Output the (x, y) coordinate of the center of the cell containing the given text.  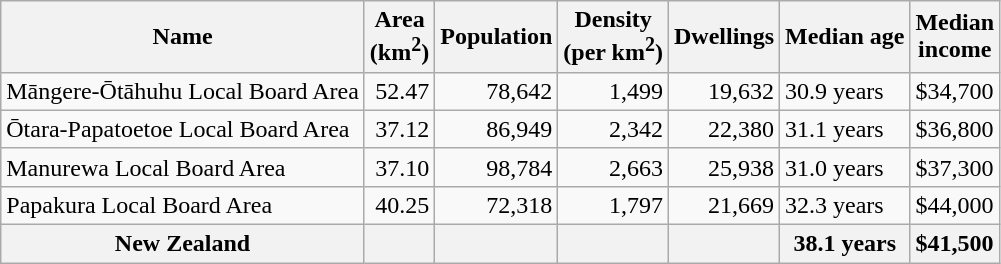
Manurewa Local Board Area (183, 167)
31.0 years (845, 167)
Median age (845, 37)
Papakura Local Board Area (183, 205)
Māngere-Ōtāhuhu Local Board Area (183, 91)
Ōtara-Papatoetoe Local Board Area (183, 129)
Medianincome (955, 37)
25,938 (724, 167)
$36,800 (955, 129)
22,380 (724, 129)
30.9 years (845, 91)
1,499 (614, 91)
37.10 (399, 167)
86,949 (496, 129)
32.3 years (845, 205)
2,663 (614, 167)
Name (183, 37)
52.47 (399, 91)
2,342 (614, 129)
$44,000 (955, 205)
21,669 (724, 205)
19,632 (724, 91)
Population (496, 37)
Density(per km2) (614, 37)
98,784 (496, 167)
72,318 (496, 205)
78,642 (496, 91)
38.1 years (845, 244)
31.1 years (845, 129)
40.25 (399, 205)
Area(km2) (399, 37)
1,797 (614, 205)
New Zealand (183, 244)
$34,700 (955, 91)
37.12 (399, 129)
Dwellings (724, 37)
$37,300 (955, 167)
$41,500 (955, 244)
